Find where the given text appears and provide that cell's center as [x, y] coordinate. 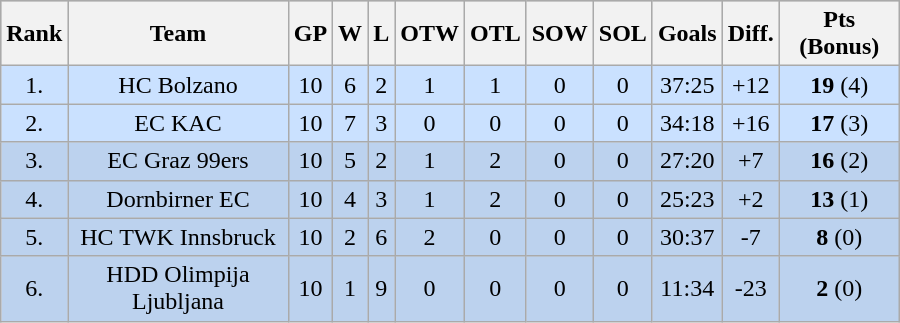
HC TWK Innsbruck [178, 237]
Goals [687, 34]
1. [34, 85]
8 (0) [839, 237]
SOW [560, 34]
+16 [750, 123]
+2 [750, 199]
5 [350, 161]
9 [382, 288]
SOL [622, 34]
30:37 [687, 237]
2. [34, 123]
-23 [750, 288]
37:25 [687, 85]
4 [350, 199]
+7 [750, 161]
Pts (Bonus) [839, 34]
17 (3) [839, 123]
19 (4) [839, 85]
-7 [750, 237]
16 (2) [839, 161]
4. [34, 199]
HDD Olimpija Ljubljana [178, 288]
HC Bolzano [178, 85]
25:23 [687, 199]
7 [350, 123]
EC Graz 99ers [178, 161]
3. [34, 161]
W [350, 34]
6. [34, 288]
Rank [34, 34]
Dornbirner EC [178, 199]
OTL [495, 34]
11:34 [687, 288]
Diff. [750, 34]
2 (0) [839, 288]
L [382, 34]
+12 [750, 85]
Team [178, 34]
13 (1) [839, 199]
OTW [430, 34]
GP [310, 34]
EC KAC [178, 123]
5. [34, 237]
34:18 [687, 123]
27:20 [687, 161]
